Detect which cell encompasses the target text, then output its (X, Y) center coordinate. 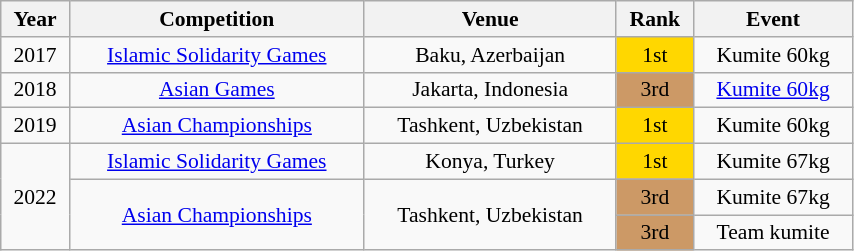
2019 (36, 126)
Rank (655, 19)
Baku, Azerbaijan (490, 55)
2017 (36, 55)
2022 (36, 198)
Competition (216, 19)
Jakarta, Indonesia (490, 90)
Event (774, 19)
2018 (36, 90)
Team kumite (774, 233)
Asian Games (216, 90)
Venue (490, 19)
Konya, Turkey (490, 162)
Year (36, 19)
